Output the (x, y) coordinate of the center of the cell containing the given text.  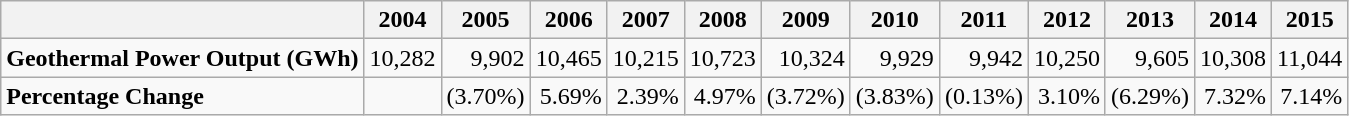
(3.70%) (486, 96)
2010 (894, 20)
2005 (486, 20)
5.69% (568, 96)
2014 (1234, 20)
9,929 (894, 58)
10,324 (806, 58)
(6.29%) (1150, 96)
2015 (1310, 20)
(3.83%) (894, 96)
3.10% (1066, 96)
10,308 (1234, 58)
(3.72%) (806, 96)
10,282 (402, 58)
2009 (806, 20)
2004 (402, 20)
2012 (1066, 20)
4.97% (722, 96)
2011 (984, 20)
10,465 (568, 58)
10,250 (1066, 58)
Percentage Change (182, 96)
Geothermal Power Output (GWh) (182, 58)
11,044 (1310, 58)
2006 (568, 20)
2008 (722, 20)
2007 (646, 20)
9,605 (1150, 58)
7.14% (1310, 96)
9,902 (486, 58)
(0.13%) (984, 96)
10,215 (646, 58)
2.39% (646, 96)
2013 (1150, 20)
10,723 (722, 58)
9,942 (984, 58)
7.32% (1234, 96)
